Detect which cell encompasses the target text, then output its [x, y] center coordinate. 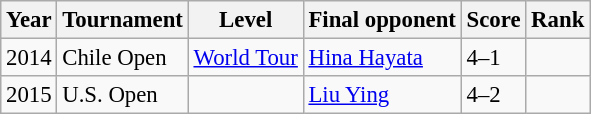
4–2 [494, 95]
Chile Open [122, 58]
4–1 [494, 58]
World Tour [246, 58]
Score [494, 20]
U.S. Open [122, 95]
2015 [29, 95]
Final opponent [382, 20]
Liu Ying [382, 95]
Rank [558, 20]
Tournament [122, 20]
Hina Hayata [382, 58]
Year [29, 20]
2014 [29, 58]
Level [246, 20]
